For the text-containing cell, return its midpoint in (X, Y) coordinate format. 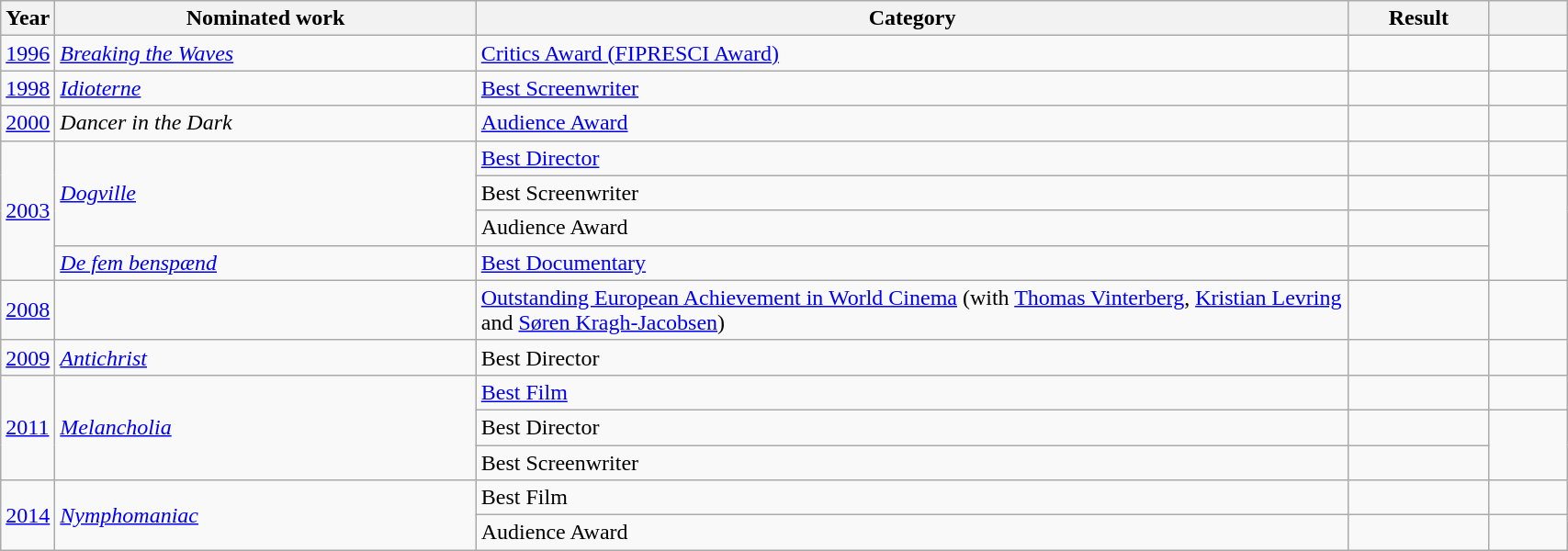
Year (28, 18)
Best Documentary (912, 263)
2011 (28, 427)
Dancer in the Dark (265, 123)
1998 (28, 88)
2009 (28, 357)
2014 (28, 515)
2003 (28, 210)
De fem benspænd (265, 263)
1996 (28, 53)
2000 (28, 123)
Dogville (265, 193)
Nominated work (265, 18)
2008 (28, 310)
Outstanding European Achievement in World Cinema (with Thomas Vinterberg, Kristian Levring and Søren Kragh-Jacobsen) (912, 310)
Category (912, 18)
Antichrist (265, 357)
Breaking the Waves (265, 53)
Result (1418, 18)
Nymphomaniac (265, 515)
Critics Award (FIPRESCI Award) (912, 53)
Melancholia (265, 427)
Idioterne (265, 88)
